Provide the [x, y] coordinate of the cell's center where the given text is located.  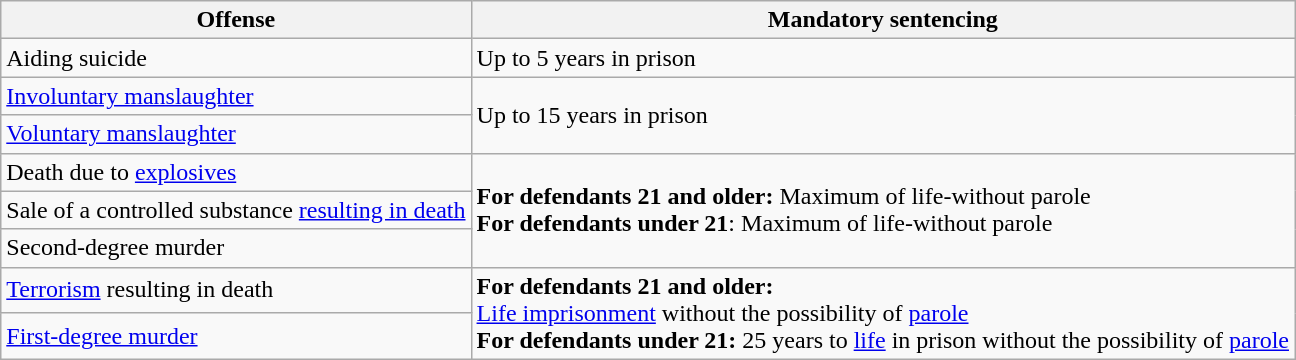
Death due to explosives [236, 172]
Involuntary manslaughter [236, 96]
For defendants 21 and older: Maximum of life-without paroleFor defendants under 21: Maximum of life-without parole [882, 210]
Offense [236, 20]
Second-degree murder [236, 248]
Aiding suicide [236, 58]
Mandatory sentencing [882, 20]
Up to 5 years in prison [882, 58]
Terrorism resulting in death [236, 290]
Sale of a controlled substance resulting in death [236, 210]
First-degree murder [236, 336]
Up to 15 years in prison [882, 115]
Voluntary manslaughter [236, 134]
